Extract the [x, y] coordinate from the center of the cell holding the provided text.  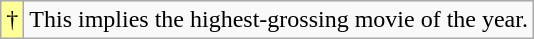
This implies the highest-grossing movie of the year. [279, 20]
† [12, 20]
